Detect which cell encompasses the target text, then output its [x, y] center coordinate. 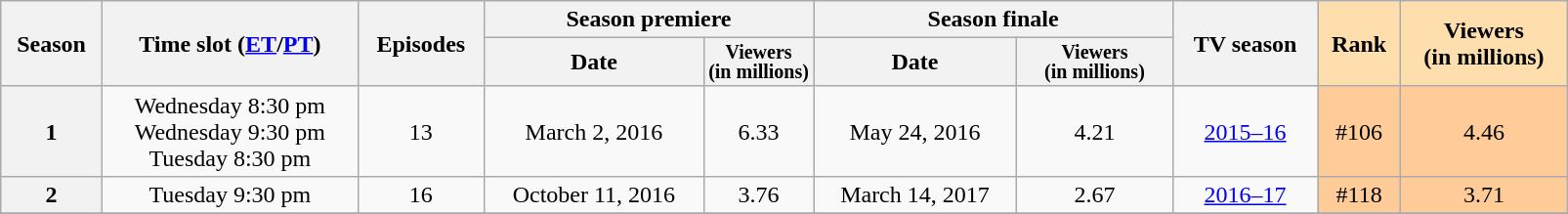
October 11, 2016 [594, 194]
Season premiere [649, 20]
4.21 [1094, 131]
3.71 [1485, 194]
Rank [1360, 44]
March 2, 2016 [594, 131]
1 [52, 131]
2016–17 [1246, 194]
2 [52, 194]
16 [420, 194]
#118 [1360, 194]
May 24, 2016 [915, 131]
2.67 [1094, 194]
13 [420, 131]
Episodes [420, 44]
Wednesday 8:30 pmWednesday 9:30 pmTuesday 8:30 pm [230, 131]
Season [52, 44]
TV season [1246, 44]
March 14, 2017 [915, 194]
#106 [1360, 131]
2015–16 [1246, 131]
Time slot (ET/PT) [230, 44]
Tuesday 9:30 pm [230, 194]
Season finale [994, 20]
6.33 [758, 131]
3.76 [758, 194]
4.46 [1485, 131]
